Return [x, y] of the center of cell containing provided text 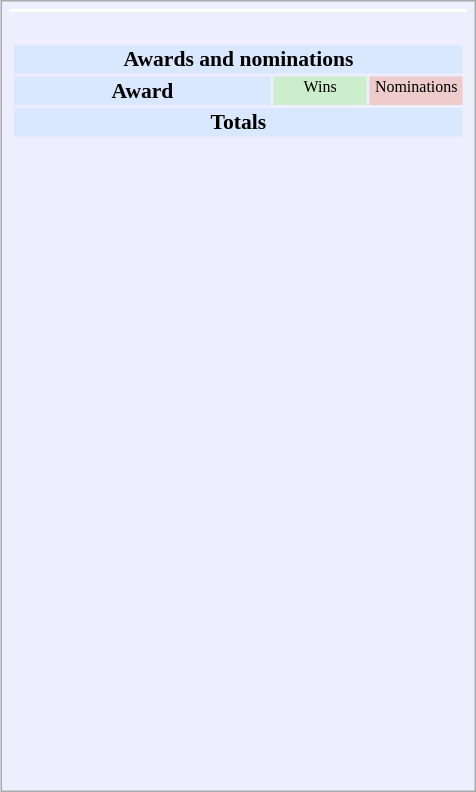
Awards and nominations Award Wins Nominations Totals [239, 393]
Totals [238, 122]
Awards and nominations [238, 59]
Award [142, 90]
Wins [320, 90]
Nominations [416, 90]
